Scan for the cell matching the given text and deliver its (x, y) coordinate at center. 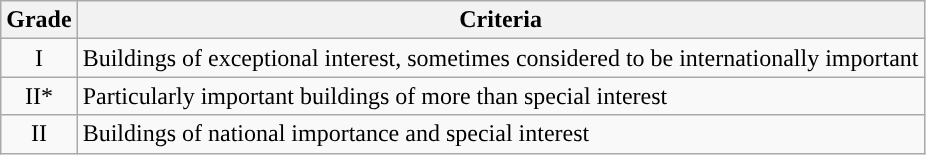
Grade (39, 20)
Particularly important buildings of more than special interest (500, 96)
Buildings of exceptional interest, sometimes considered to be internationally important (500, 58)
II (39, 134)
Buildings of national importance and special interest (500, 134)
II* (39, 96)
I (39, 58)
Criteria (500, 20)
